Locate the cell with the specified text and output its [X, Y] center coordinate. 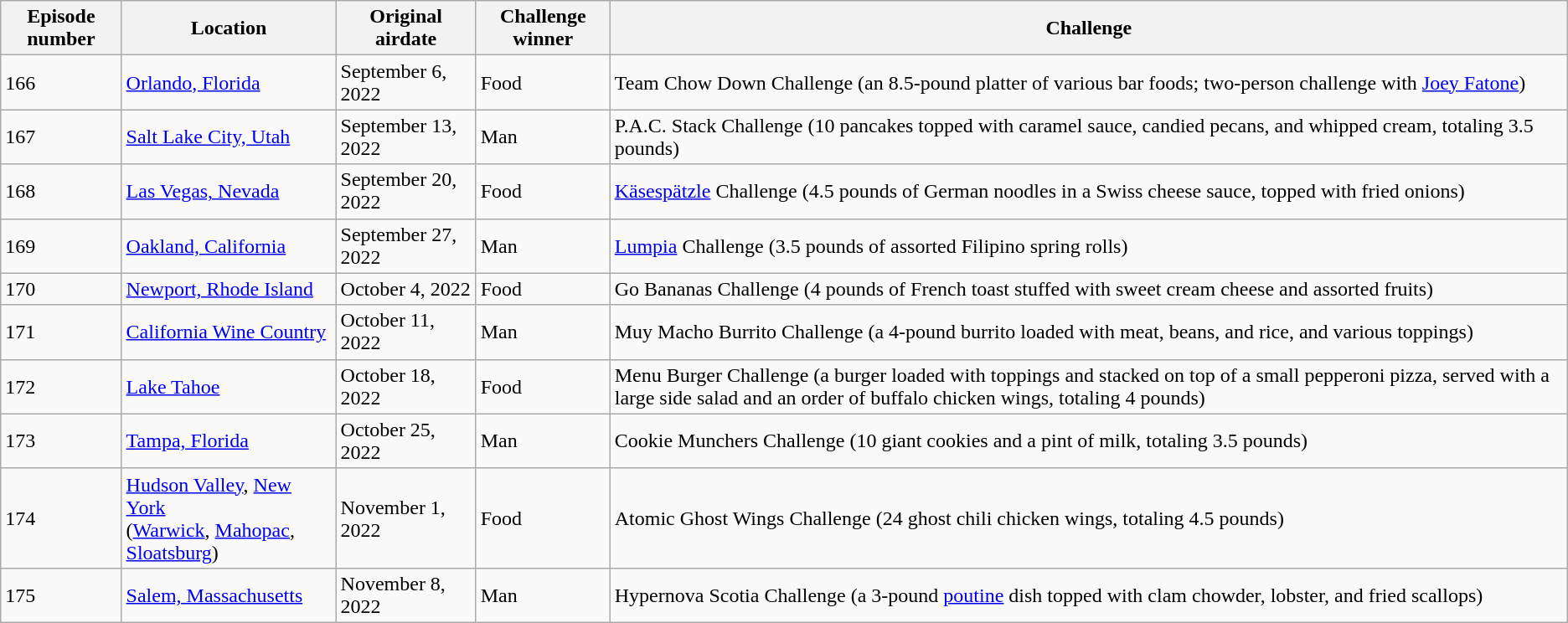
Salt Lake City, Utah [229, 137]
169 [61, 246]
California Wine Country [229, 332]
Cookie Munchers Challenge (10 giant cookies and a pint of milk, totaling 3.5 pounds) [1089, 440]
Episode number [61, 28]
Lumpia Challenge (3.5 pounds of assorted Filipino spring rolls) [1089, 246]
Location [229, 28]
October 4, 2022 [405, 289]
Atomic Ghost Wings Challenge (24 ghost chili chicken wings, totaling 4.5 pounds) [1089, 517]
November 1, 2022 [405, 517]
September 13, 2022 [405, 137]
Hudson Valley, New York(Warwick, Mahopac, Sloatsburg) [229, 517]
Go Bananas Challenge (4 pounds of French toast stuffed with sweet cream cheese and assorted fruits) [1089, 289]
Challenge winner [543, 28]
September 20, 2022 [405, 191]
Lake Tahoe [229, 387]
Las Vegas, Nevada [229, 191]
October 25, 2022 [405, 440]
173 [61, 440]
172 [61, 387]
175 [61, 595]
Original airdate [405, 28]
Muy Macho Burrito Challenge (a 4-pound burrito loaded with meat, beans, and rice, and various toppings) [1089, 332]
Team Chow Down Challenge (an 8.5-pound platter of various bar foods; two-person challenge with Joey Fatone) [1089, 82]
Tampa, Florida [229, 440]
Challenge [1089, 28]
November 8, 2022 [405, 595]
170 [61, 289]
P.A.C. Stack Challenge (10 pancakes topped with caramel sauce, candied pecans, and whipped cream, totaling 3.5 pounds) [1089, 137]
168 [61, 191]
171 [61, 332]
October 18, 2022 [405, 387]
Newport, Rhode Island [229, 289]
Salem, Massachusetts [229, 595]
166 [61, 82]
Käsespätzle Challenge (4.5 pounds of German noodles in a Swiss cheese sauce, topped with fried onions) [1089, 191]
Orlando, Florida [229, 82]
Hypernova Scotia Challenge (a 3-pound poutine dish topped with clam chowder, lobster, and fried scallops) [1089, 595]
September 27, 2022 [405, 246]
Oakland, California [229, 246]
167 [61, 137]
174 [61, 517]
October 11, 2022 [405, 332]
September 6, 2022 [405, 82]
